Search for the cell housing the specified text and yield its [X, Y] center coordinate. 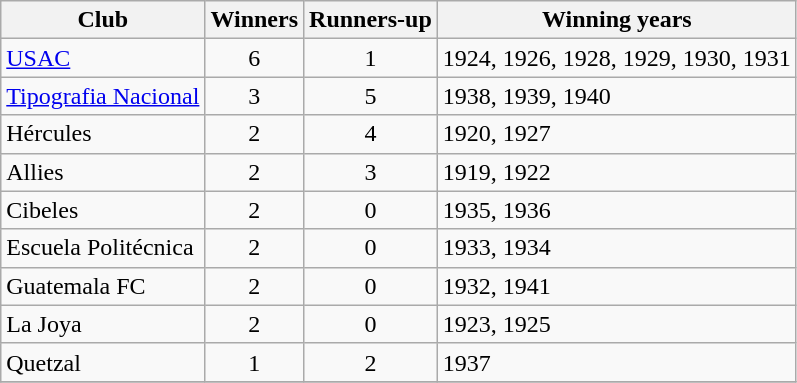
1933, 1934 [616, 248]
1935, 1936 [616, 210]
6 [254, 58]
1920, 1927 [616, 134]
USAC [103, 58]
Allies [103, 172]
Tipografia Nacional [103, 96]
1919, 1922 [616, 172]
La Joya [103, 324]
Cibeles [103, 210]
Runners-up [371, 20]
4 [371, 134]
Winning years [616, 20]
1938, 1939, 1940 [616, 96]
5 [371, 96]
Club [103, 20]
Guatemala FC [103, 286]
1923, 1925 [616, 324]
Hércules [103, 134]
1924, 1926, 1928, 1929, 1930, 1931 [616, 58]
1932, 1941 [616, 286]
1937 [616, 362]
Quetzal [103, 362]
Winners [254, 20]
Escuela Politécnica [103, 248]
